From the cell containing the given text, extract its center point as [x, y] coordinate. 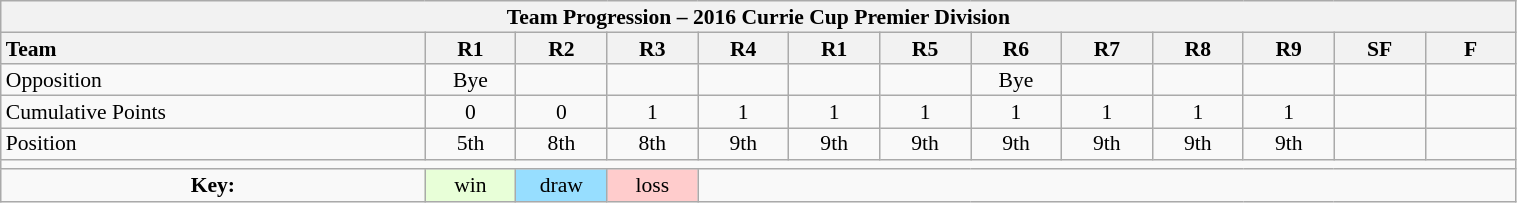
5th [470, 144]
Team [213, 49]
Team Progression – 2016 Currie Cup Premier Division [758, 17]
win [470, 186]
Cumulative Points [213, 112]
SF [1380, 49]
Key: [213, 186]
R2 [562, 49]
Position [213, 144]
Opposition [213, 81]
R9 [1288, 49]
R8 [1198, 49]
R3 [652, 49]
draw [562, 186]
loss [652, 186]
R7 [1106, 49]
R5 [926, 49]
F [1470, 49]
R6 [1016, 49]
R4 [744, 49]
